From the cell containing the given text, extract its center point as (x, y) coordinate. 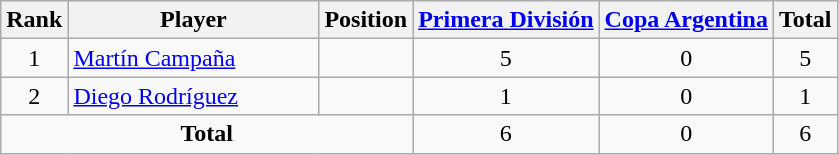
Player (194, 20)
Martín Campaña (194, 58)
Diego Rodríguez (194, 96)
2 (34, 96)
Rank (34, 20)
Position (366, 20)
Copa Argentina (686, 20)
Primera División (506, 20)
